Find where the given text appears and provide that cell's center as [x, y] coordinate. 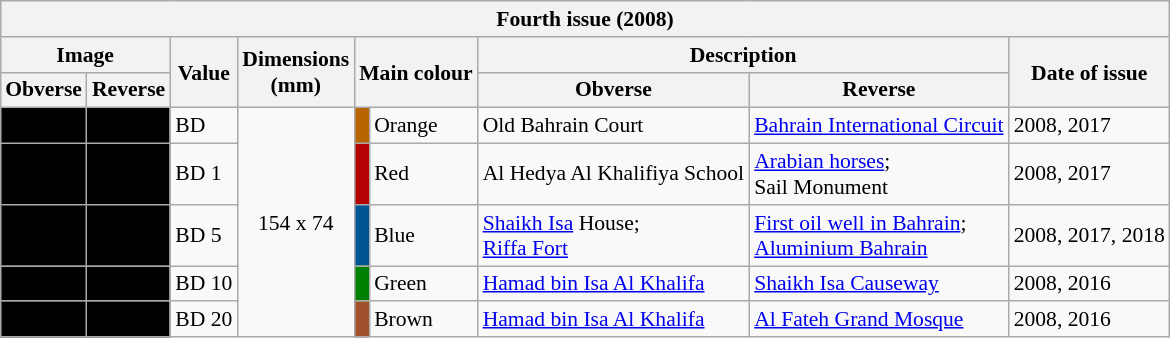
BD 1 [204, 174]
BD 20 [204, 319]
First oil well in Bahrain;Aluminium Bahrain [879, 234]
Orange [424, 126]
Bahrain International Circuit [879, 126]
BD [204, 126]
Arabian horses;Sail Monument [879, 174]
Description [744, 54]
Old Bahrain Court [614, 126]
Blue [424, 234]
Main colour [416, 72]
Green [424, 284]
Image [85, 54]
Dimensions(mm) [296, 72]
Red [424, 174]
Al Hedya Al Khalifiya School [614, 174]
Brown [424, 319]
Shaikh Isa House;Riffa Fort [614, 234]
2008, 2017, 2018 [1090, 234]
154 x 74 [296, 222]
Date of issue [1090, 72]
Value [204, 72]
BD 10 [204, 284]
BD 5 [204, 234]
Fourth issue (2008) [585, 19]
Al Fateh Grand Mosque [879, 319]
Shaikh Isa Causeway [879, 284]
